Determine the [X, Y] coordinate at the center of the cell enclosing the given text.  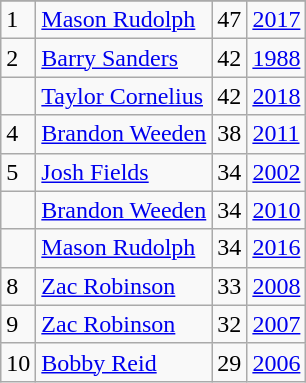
2017 [276, 20]
2008 [276, 286]
Bobby Reid [124, 362]
5 [18, 172]
4 [18, 134]
2007 [276, 324]
2010 [276, 210]
2002 [276, 172]
29 [230, 362]
Josh Fields [124, 172]
32 [230, 324]
10 [18, 362]
2016 [276, 248]
2 [18, 58]
8 [18, 286]
1 [18, 20]
9 [18, 324]
47 [230, 20]
1988 [276, 58]
38 [230, 134]
2011 [276, 134]
2018 [276, 96]
Taylor Cornelius [124, 96]
33 [230, 286]
2006 [276, 362]
Barry Sanders [124, 58]
